Provide the [x, y] coordinate of the cell's center where the given text is located.  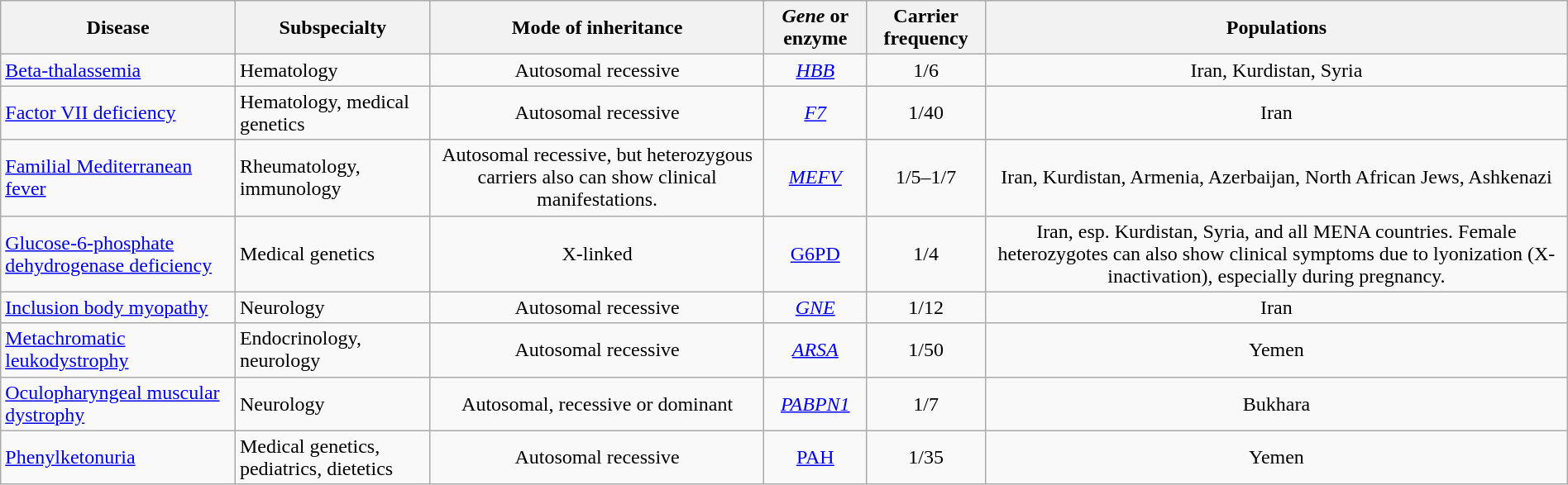
Mode of inheritance [597, 28]
Iran, Kurdistan, Armenia, Azerbaijan, North African Jews, Ashkenazi [1277, 178]
Autosomal recessive, but heterozygous carriers also can show clinical manifestations. [597, 178]
Oculopharyngeal muscular dystrophy [118, 403]
ARSA [815, 350]
PAH [815, 458]
GNE [815, 307]
HBB [815, 70]
Metachromatic leukodystrophy [118, 350]
Medical genetics, pediatrics, dietetics [332, 458]
1/12 [926, 307]
X-linked [597, 254]
Bukhara [1277, 403]
Beta-thalassemia [118, 70]
Inclusion body myopathy [118, 307]
Populations [1277, 28]
Rheumatology, immunology [332, 178]
Medical genetics [332, 254]
Factor VII deficiency [118, 112]
1/35 [926, 458]
Hematology, medical genetics [332, 112]
Subspecialty [332, 28]
G6PD [815, 254]
1/6 [926, 70]
Hematology [332, 70]
Familial Mediterranean fever [118, 178]
Phenylketonuria [118, 458]
1/7 [926, 403]
PABPN1 [815, 403]
Iran, Kurdistan, Syria [1277, 70]
F7 [815, 112]
Glucose-6-phosphate dehydrogenase deficiency [118, 254]
Autosomal, recessive or dominant [597, 403]
Gene or enzyme [815, 28]
Disease [118, 28]
MEFV [815, 178]
1/40 [926, 112]
1/50 [926, 350]
Carrier frequency [926, 28]
1/4 [926, 254]
Endocrinology, neurology [332, 350]
1/5–1/7 [926, 178]
